Detect which cell encompasses the target text, then output its (x, y) center coordinate. 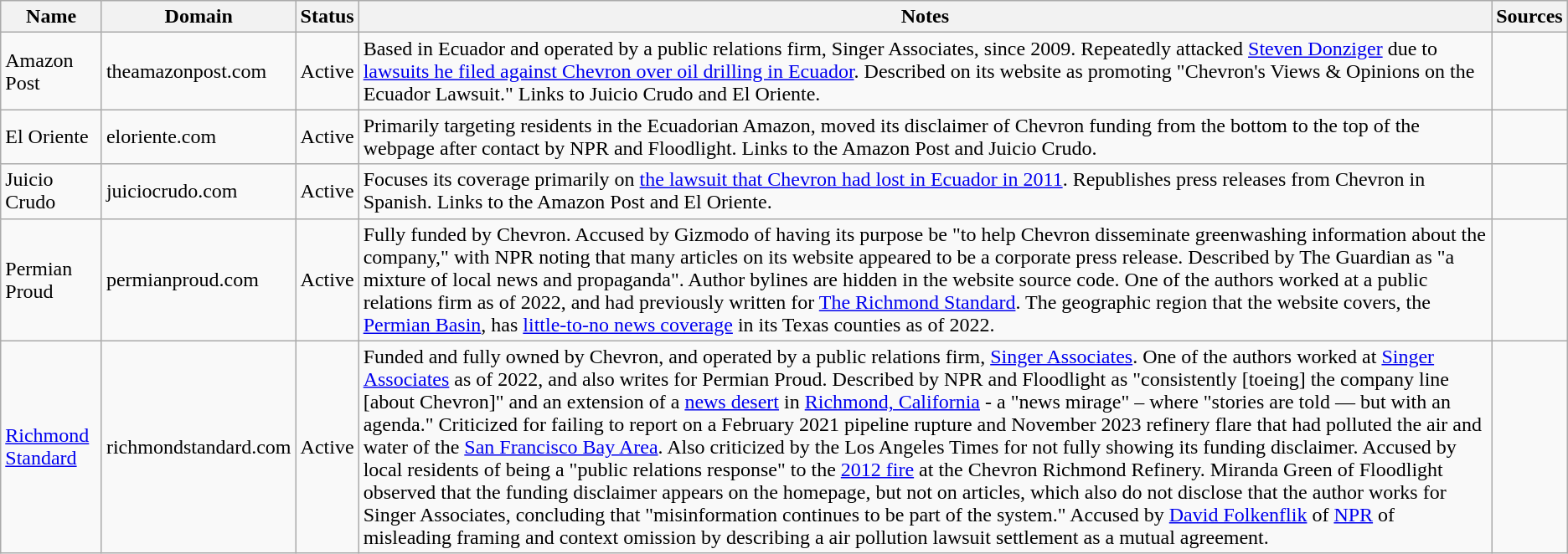
eloriente.com (199, 137)
El Oriente (52, 137)
theamazonpost.com (199, 71)
Permian Proud (52, 280)
richmondstandard.com (199, 447)
Name (52, 17)
Amazon Post (52, 71)
Notes (925, 17)
juiciocrudo.com (199, 191)
Status (327, 17)
Richmond Standard (52, 447)
Sources (1529, 17)
Domain (199, 17)
Juicio Crudo (52, 191)
permianproud.com (199, 280)
